Extract the (X, Y) coordinate from the center of the cell holding the provided text.  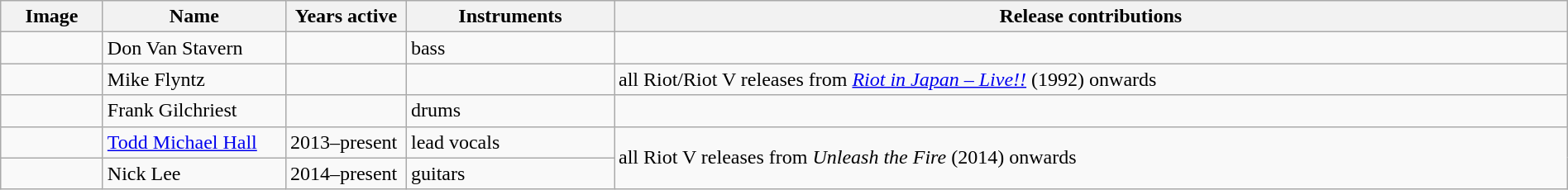
lead vocals (509, 142)
bass (509, 48)
2014–present (346, 173)
all Riot V releases from Unleash the Fire (2014) onwards (1090, 158)
Instruments (509, 17)
Mike Flyntz (194, 79)
guitars (509, 173)
Years active (346, 17)
Image (52, 17)
Frank Gilchriest (194, 111)
all Riot/Riot V releases from Riot in Japan – Live!! (1992) onwards (1090, 79)
drums (509, 111)
Todd Michael Hall (194, 142)
Nick Lee (194, 173)
Don Van Stavern (194, 48)
2013–present (346, 142)
Name (194, 17)
Release contributions (1090, 17)
